Return [X, Y] of the center of cell containing provided text 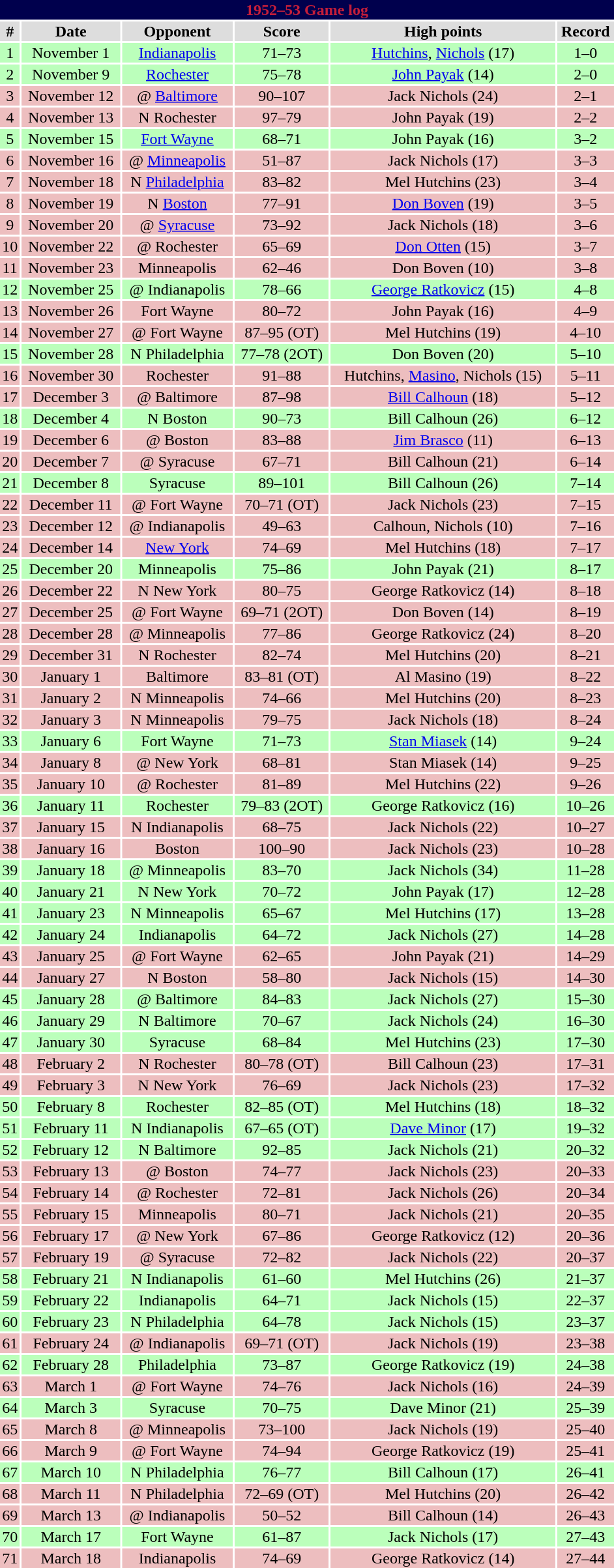
George Ratkovicz (24) [443, 633]
42 [10, 935]
Philadelphia [177, 1365]
6–13 [585, 440]
29 [10, 655]
Hutchins, Masino, Nichols (15) [443, 375]
Baltimore [177, 676]
3–7 [585, 246]
21 [10, 483]
62–46 [282, 268]
Don Boven (19) [443, 203]
81–89 [282, 784]
5–12 [585, 397]
12 [10, 289]
14–30 [585, 978]
73–92 [282, 225]
54 [10, 1193]
9–26 [585, 784]
November 22 [70, 246]
45 [10, 999]
48 [10, 1064]
February 21 [70, 1279]
February 23 [70, 1322]
November 25 [70, 289]
69 [10, 1515]
Al Masino (19) [443, 676]
67–71 [282, 461]
March 1 [70, 1386]
53 [10, 1171]
Jack Nichols (16) [443, 1386]
26–41 [585, 1472]
75–78 [282, 74]
7–15 [585, 504]
34 [10, 762]
November 20 [70, 225]
March 8 [70, 1429]
John Payak (17) [443, 892]
New York [177, 547]
61–60 [282, 1279]
55 [10, 1214]
Dave Minor (17) [443, 1128]
74–76 [282, 1386]
March 17 [70, 1537]
November 27 [70, 332]
16 [10, 375]
Jim Brasco (11) [443, 440]
February 11 [70, 1128]
February 12 [70, 1150]
58 [10, 1279]
November 15 [70, 139]
7–14 [585, 483]
49 [10, 1085]
7–17 [585, 547]
51 [10, 1128]
64–72 [282, 935]
23–38 [585, 1343]
Boston [177, 849]
2–1 [585, 96]
February 19 [70, 1257]
Jack Nichols (26) [443, 1193]
28 [10, 633]
11 [10, 268]
68–71 [282, 139]
January 3 [70, 719]
December 12 [70, 526]
13–28 [585, 913]
November 9 [70, 74]
January 29 [70, 1021]
78–66 [282, 289]
11–28 [585, 870]
13 [10, 311]
72–82 [282, 1257]
3–2 [585, 139]
87–95 (OT) [282, 332]
March 3 [70, 1408]
December 6 [70, 440]
83–70 [282, 870]
January 2 [70, 698]
Bill Calhoun (18) [443, 397]
10 [10, 246]
1–0 [585, 53]
January 10 [70, 784]
75–86 [282, 569]
March 9 [70, 1451]
Bill Calhoun (21) [443, 461]
44 [10, 978]
Bill Calhoun (17) [443, 1472]
63 [10, 1386]
65 [10, 1429]
8–17 [585, 569]
November 13 [70, 117]
38 [10, 849]
92–85 [282, 1150]
65–67 [282, 913]
Mel Hutchins (17) [443, 913]
83–81 (OT) [282, 676]
19–32 [585, 1128]
60 [10, 1322]
7–16 [585, 526]
Bill Calhoun (14) [443, 1515]
27–43 [585, 1537]
20–35 [585, 1214]
Don Boven (14) [443, 612]
73–87 [282, 1365]
February 28 [70, 1365]
Mel Hutchins (19) [443, 332]
58–80 [282, 978]
68–84 [282, 1042]
November 23 [70, 268]
Score [282, 31]
57 [10, 1257]
77–78 (2OT) [282, 354]
51–87 [282, 160]
22 [10, 504]
26–43 [585, 1515]
17 [10, 397]
49–63 [282, 526]
25–39 [585, 1408]
January 11 [70, 806]
December 22 [70, 590]
February 14 [70, 1193]
18 [10, 418]
68 [10, 1494]
February 13 [70, 1171]
January 16 [70, 849]
70–67 [282, 1021]
High points [443, 31]
November 12 [70, 96]
70–72 [282, 892]
73–100 [282, 1429]
3–5 [585, 203]
3–6 [585, 225]
Don Otten (15) [443, 246]
80–72 [282, 311]
56 [10, 1236]
14–29 [585, 956]
10–28 [585, 849]
January 28 [70, 999]
32 [10, 719]
John Payak (14) [443, 74]
Hutchins, Nichols (17) [443, 53]
69–71 (2OT) [282, 612]
March 10 [70, 1472]
74–77 [282, 1171]
4–8 [585, 289]
December 8 [70, 483]
3–3 [585, 160]
84–83 [282, 999]
47 [10, 1042]
27 [10, 612]
20–34 [585, 1193]
February 8 [70, 1107]
31 [10, 698]
January 23 [70, 913]
64 [10, 1408]
43 [10, 956]
December 11 [70, 504]
72–81 [282, 1193]
20–37 [585, 1257]
21–37 [585, 1279]
76–77 [282, 1472]
64–71 [282, 1300]
Mel Hutchins (22) [443, 784]
November 30 [70, 375]
50 [10, 1107]
70 [10, 1537]
27–44 [585, 1558]
February 17 [70, 1236]
20–32 [585, 1150]
Calhoun, Nichols (10) [443, 526]
January 1 [70, 676]
January 30 [70, 1042]
17–32 [585, 1085]
67–65 (OT) [282, 1128]
23–37 [585, 1322]
8–22 [585, 676]
65–69 [282, 246]
26 [10, 590]
91–88 [282, 375]
December 20 [70, 569]
35 [10, 784]
February 2 [70, 1064]
John Payak (19) [443, 117]
17–31 [585, 1064]
25 [10, 569]
41 [10, 913]
December 28 [70, 633]
46 [10, 1021]
8–20 [585, 633]
14–28 [585, 935]
9–24 [585, 741]
January 25 [70, 956]
March 13 [70, 1515]
February 22 [70, 1300]
83–82 [282, 182]
4–10 [585, 332]
36 [10, 806]
Jack Nichols (34) [443, 870]
67–86 [282, 1236]
8–19 [585, 612]
8 [10, 203]
January 27 [70, 978]
79–75 [282, 719]
6–12 [585, 418]
March 18 [70, 1558]
5–10 [585, 354]
February 24 [70, 1343]
70–71 (OT) [282, 504]
59 [10, 1300]
23 [10, 526]
77–86 [282, 633]
8–21 [585, 655]
December 7 [70, 461]
16–30 [585, 1021]
10–26 [585, 806]
9–25 [585, 762]
December 31 [70, 655]
100–90 [282, 849]
90–107 [282, 96]
22–37 [585, 1300]
3–4 [585, 182]
January 18 [70, 870]
November 26 [70, 311]
62–65 [282, 956]
69–71 (OT) [282, 1343]
November 18 [70, 182]
# [10, 31]
George Ratkovicz (15) [443, 289]
64–78 [282, 1322]
November 19 [70, 203]
87–98 [282, 397]
90–73 [282, 418]
1952–53 Game log [307, 10]
Mel Hutchins (26) [443, 1279]
December 14 [70, 547]
37 [10, 827]
74–66 [282, 698]
9 [10, 225]
December 3 [70, 397]
89–101 [282, 483]
George Ratkovicz (16) [443, 806]
6–14 [585, 461]
15–30 [585, 999]
Opponent [177, 31]
39 [10, 870]
72–69 (OT) [282, 1494]
March 11 [70, 1494]
19 [10, 440]
December 4 [70, 418]
26–42 [585, 1494]
79–83 (2OT) [282, 806]
5–11 [585, 375]
71 [10, 1558]
January 24 [70, 935]
8–18 [585, 590]
January 21 [70, 892]
February 15 [70, 1214]
80–71 [282, 1214]
40 [10, 892]
82–85 (OT) [282, 1107]
61–87 [282, 1537]
8–24 [585, 719]
February 3 [70, 1085]
82–74 [282, 655]
68–75 [282, 827]
Dave Minor (21) [443, 1408]
76–69 [282, 1085]
20–36 [585, 1236]
20 [10, 461]
33 [10, 741]
8–23 [585, 698]
6 [10, 160]
24 [10, 547]
November 1 [70, 53]
January 8 [70, 762]
77–91 [282, 203]
52 [10, 1150]
Don Boven (10) [443, 268]
1 [10, 53]
20–33 [585, 1171]
15 [10, 354]
2–0 [585, 74]
7 [10, 182]
17–30 [585, 1042]
68–81 [282, 762]
50–52 [282, 1515]
70–75 [282, 1408]
83–88 [282, 440]
4–9 [585, 311]
3–8 [585, 268]
10–27 [585, 827]
January 6 [70, 741]
66 [10, 1451]
80–78 (OT) [282, 1064]
2 [10, 74]
3 [10, 96]
November 28 [70, 354]
24–39 [585, 1386]
George Ratkovicz (12) [443, 1236]
67 [10, 1472]
18–32 [585, 1107]
4 [10, 117]
2–2 [585, 117]
November 16 [70, 160]
December 25 [70, 612]
Don Boven (20) [443, 354]
80–75 [282, 590]
62 [10, 1365]
5 [10, 139]
12–28 [585, 892]
Record [585, 31]
Bill Calhoun (23) [443, 1064]
61 [10, 1343]
14 [10, 332]
Date [70, 31]
97–79 [282, 117]
25–40 [585, 1429]
30 [10, 676]
25–41 [585, 1451]
January 15 [70, 827]
24–38 [585, 1365]
74–94 [282, 1451]
